Capture the cell that displays the provided text and extract its [X, Y] central coordinate. 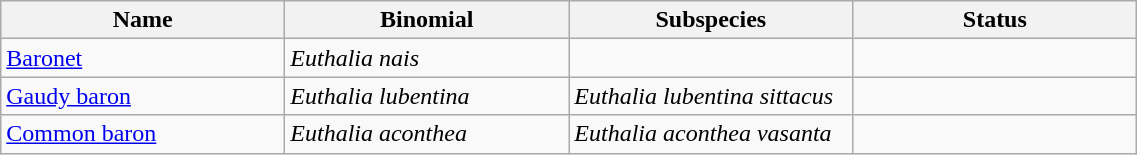
Euthalia nais [427, 58]
Euthalia lubentina [427, 96]
Euthalia lubentina sittacus [711, 96]
Baronet [143, 58]
Euthalia aconthea [427, 134]
Gaudy baron [143, 96]
Binomial [427, 20]
Common baron [143, 134]
Status [995, 20]
Subspecies [711, 20]
Euthalia aconthea vasanta [711, 134]
Name [143, 20]
